Provide the [X, Y] coordinate of the cell's center where the given text is located.  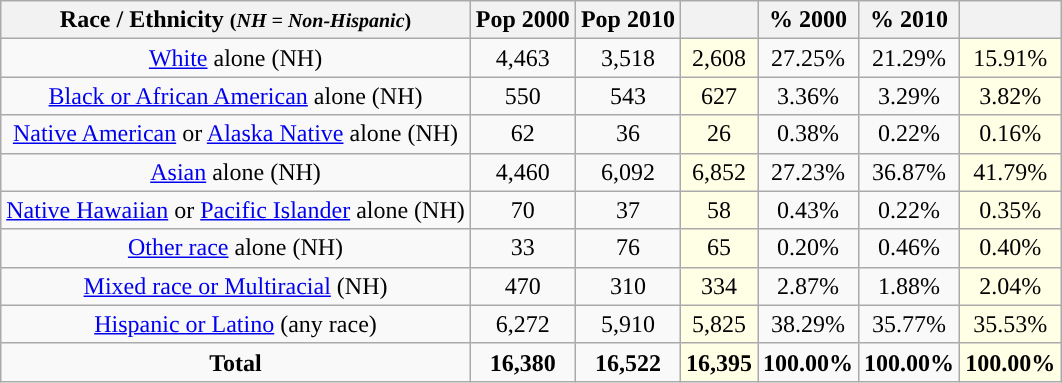
334 [718, 286]
0.40% [1010, 248]
27.23% [808, 172]
62 [522, 134]
310 [628, 286]
543 [628, 96]
Black or African American alone (NH) [236, 96]
2.04% [1010, 286]
4,460 [522, 172]
76 [628, 248]
2.87% [808, 286]
Pop 2010 [628, 20]
16,380 [522, 362]
16,395 [718, 362]
3.29% [910, 96]
3,518 [628, 58]
Hispanic or Latino (any race) [236, 324]
35.53% [1010, 324]
38.29% [808, 324]
2,608 [718, 58]
3.36% [808, 96]
26 [718, 134]
0.46% [910, 248]
White alone (NH) [236, 58]
35.77% [910, 324]
% 2000 [808, 20]
0.38% [808, 134]
Asian alone (NH) [236, 172]
Mixed race or Multiracial (NH) [236, 286]
37 [628, 210]
27.25% [808, 58]
6,852 [718, 172]
Other race alone (NH) [236, 248]
70 [522, 210]
627 [718, 96]
1.88% [910, 286]
0.43% [808, 210]
6,092 [628, 172]
0.20% [808, 248]
470 [522, 286]
15.91% [1010, 58]
36 [628, 134]
Native Hawaiian or Pacific Islander alone (NH) [236, 210]
36.87% [910, 172]
Total [236, 362]
16,522 [628, 362]
0.35% [1010, 210]
550 [522, 96]
41.79% [1010, 172]
33 [522, 248]
5,910 [628, 324]
% 2010 [910, 20]
Native American or Alaska Native alone (NH) [236, 134]
Pop 2000 [522, 20]
5,825 [718, 324]
3.82% [1010, 96]
6,272 [522, 324]
4,463 [522, 58]
0.16% [1010, 134]
Race / Ethnicity (NH = Non-Hispanic) [236, 20]
58 [718, 210]
21.29% [910, 58]
65 [718, 248]
